Capture the cell that displays the provided text and extract its [x, y] central coordinate. 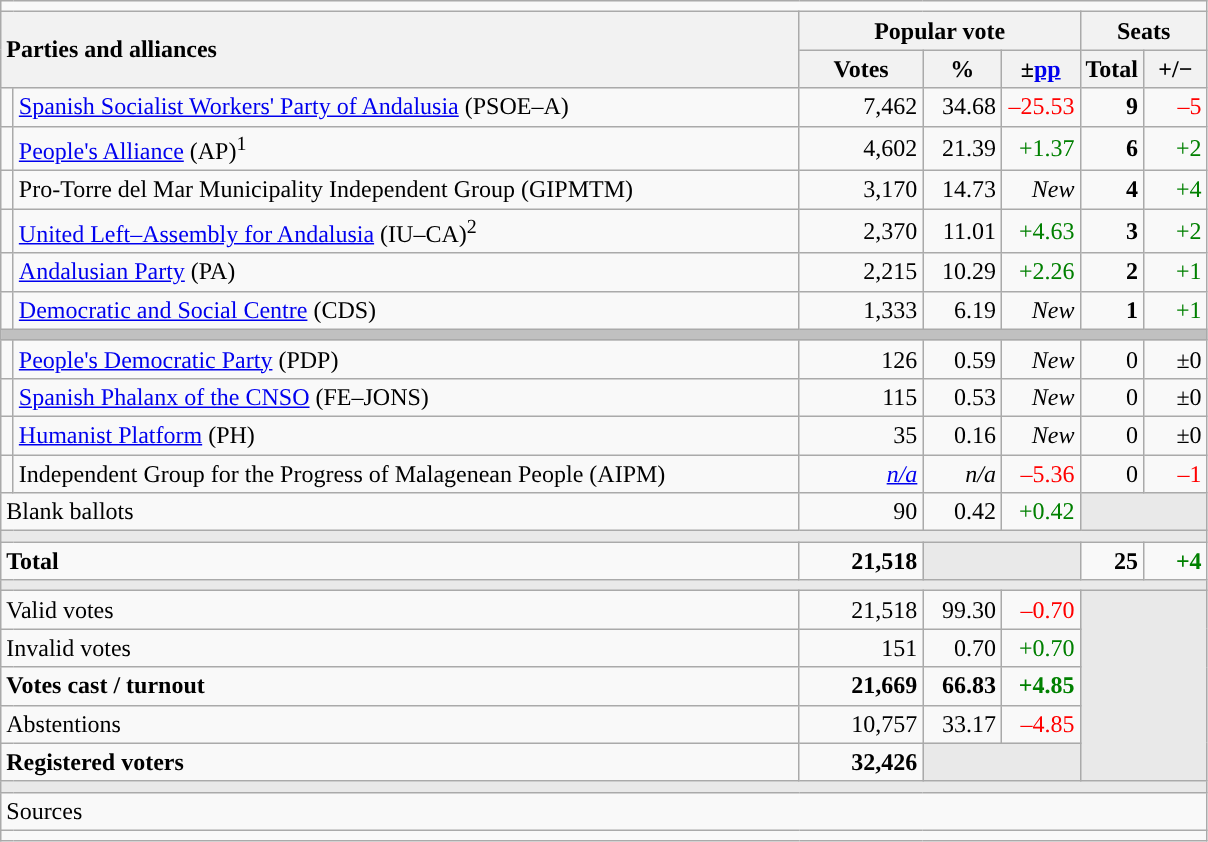
21,669 [861, 686]
33.17 [962, 724]
25 [1112, 561]
3 [1112, 232]
14.73 [962, 190]
Andalusian Party (PA) [406, 272]
9 [1112, 107]
0.16 [962, 435]
Votes cast / turnout [400, 686]
Parties and alliances [400, 50]
Spanish Phalanx of the CNSO (FE–JONS) [406, 397]
–5 [1176, 107]
7,462 [861, 107]
2,215 [861, 272]
11.01 [962, 232]
21.39 [962, 148]
4 [1112, 190]
126 [861, 359]
3,170 [861, 190]
1,333 [861, 310]
1 [1112, 310]
90 [861, 512]
–25.53 [1040, 107]
0.42 [962, 512]
Abstentions [400, 724]
–4.85 [1040, 724]
10,757 [861, 724]
People's Democratic Party (PDP) [406, 359]
–1 [1176, 474]
4,602 [861, 148]
Popular vote [940, 31]
10.29 [962, 272]
Humanist Platform (PH) [406, 435]
99.30 [962, 610]
35 [861, 435]
32,426 [861, 762]
+4.63 [1040, 232]
–0.70 [1040, 610]
–5.36 [1040, 474]
115 [861, 397]
Invalid votes [400, 648]
66.83 [962, 686]
People's Alliance (AP)1 [406, 148]
34.68 [962, 107]
Votes [861, 69]
6 [1112, 148]
Registered voters [400, 762]
Spanish Socialist Workers' Party of Andalusia (PSOE–A) [406, 107]
United Left–Assembly for Andalusia (IU–CA)2 [406, 232]
Independent Group for the Progress of Malagenean People (AIPM) [406, 474]
+/− [1176, 69]
151 [861, 648]
+2.26 [1040, 272]
Valid votes [400, 610]
+4.85 [1040, 686]
Seats [1144, 31]
Democratic and Social Centre (CDS) [406, 310]
Sources [604, 811]
0.59 [962, 359]
+0.70 [1040, 648]
±pp [1040, 69]
2,370 [861, 232]
Pro-Torre del Mar Municipality Independent Group (GIPMTM) [406, 190]
% [962, 69]
0.53 [962, 397]
Blank ballots [400, 512]
0.70 [962, 648]
+1.37 [1040, 148]
2 [1112, 272]
6.19 [962, 310]
+0.42 [1040, 512]
